Return (X, Y) of the center of cell containing provided text 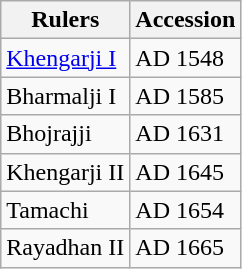
Bharmalji I (66, 96)
Khengarji II (66, 172)
Accession (186, 20)
AD 1665 (186, 248)
AD 1645 (186, 172)
AD 1585 (186, 96)
Khengarji I (66, 58)
Tamachi (66, 210)
AD 1654 (186, 210)
AD 1548 (186, 58)
AD 1631 (186, 134)
Bhojrajji (66, 134)
Rulers (66, 20)
Rayadhan II (66, 248)
